Find where the given text appears and provide that cell's center as [X, Y] coordinate. 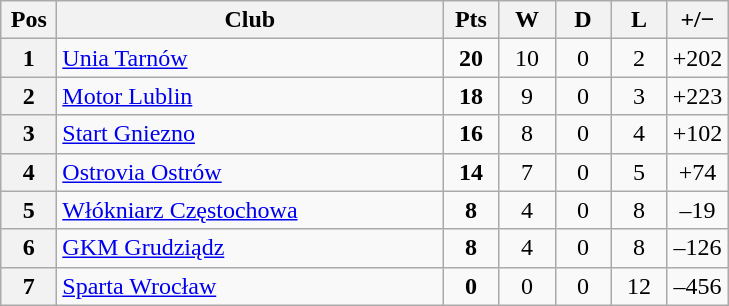
12 [639, 286]
18 [471, 96]
Pts [471, 20]
6 [29, 248]
16 [471, 134]
–456 [698, 286]
–126 [698, 248]
+74 [698, 172]
Motor Lublin [250, 96]
Unia Tarnów [250, 58]
Pos [29, 20]
+/− [698, 20]
Sparta Wrocław [250, 286]
+102 [698, 134]
GKM Grudziądz [250, 248]
1 [29, 58]
Start Gniezno [250, 134]
9 [527, 96]
–19 [698, 210]
+223 [698, 96]
14 [471, 172]
L [639, 20]
10 [527, 58]
Club [250, 20]
Włókniarz Częstochowa [250, 210]
Ostrovia Ostrów [250, 172]
D [583, 20]
+202 [698, 58]
W [527, 20]
20 [471, 58]
